Scan for the cell matching the given text and deliver its [x, y] coordinate at center. 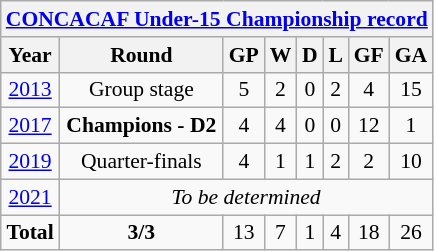
7 [280, 233]
18 [368, 233]
Total [30, 233]
To be determined [246, 197]
W [280, 55]
CONCACAF Under-15 Championship record [217, 19]
D [310, 55]
13 [244, 233]
GP [244, 55]
12 [368, 126]
2021 [30, 197]
L [336, 55]
Round [141, 55]
3/3 [141, 233]
26 [411, 233]
GF [368, 55]
2013 [30, 90]
15 [411, 90]
5 [244, 90]
Quarter-finals [141, 162]
2017 [30, 126]
2019 [30, 162]
10 [411, 162]
GA [411, 55]
Group stage [141, 90]
Champions - D2 [141, 126]
Year [30, 55]
